Return [X, Y] of the center of cell containing provided text 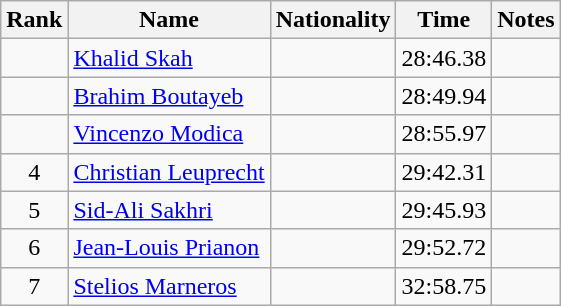
Khalid Skah [169, 58]
5 [34, 210]
Brahim Boutayeb [169, 96]
Stelios Marneros [169, 286]
Jean-Louis Prianon [169, 248]
7 [34, 286]
6 [34, 248]
28:46.38 [444, 58]
29:52.72 [444, 248]
Name [169, 20]
4 [34, 172]
Christian Leuprecht [169, 172]
28:55.97 [444, 134]
Nationality [333, 20]
Vincenzo Modica [169, 134]
29:45.93 [444, 210]
28:49.94 [444, 96]
32:58.75 [444, 286]
Notes [526, 20]
Sid-Ali Sakhri [169, 210]
Rank [34, 20]
29:42.31 [444, 172]
Time [444, 20]
